Search for the cell housing the specified text and yield its (X, Y) center coordinate. 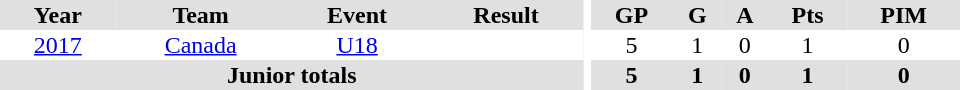
Result (506, 15)
Junior totals (292, 75)
Event (358, 15)
Canada (201, 45)
A (745, 15)
G (698, 15)
PIM (904, 15)
Team (201, 15)
2017 (58, 45)
U18 (358, 45)
Year (58, 15)
GP (631, 15)
Pts (808, 15)
